Output the (X, Y) coordinate of the center of the cell containing the given text.  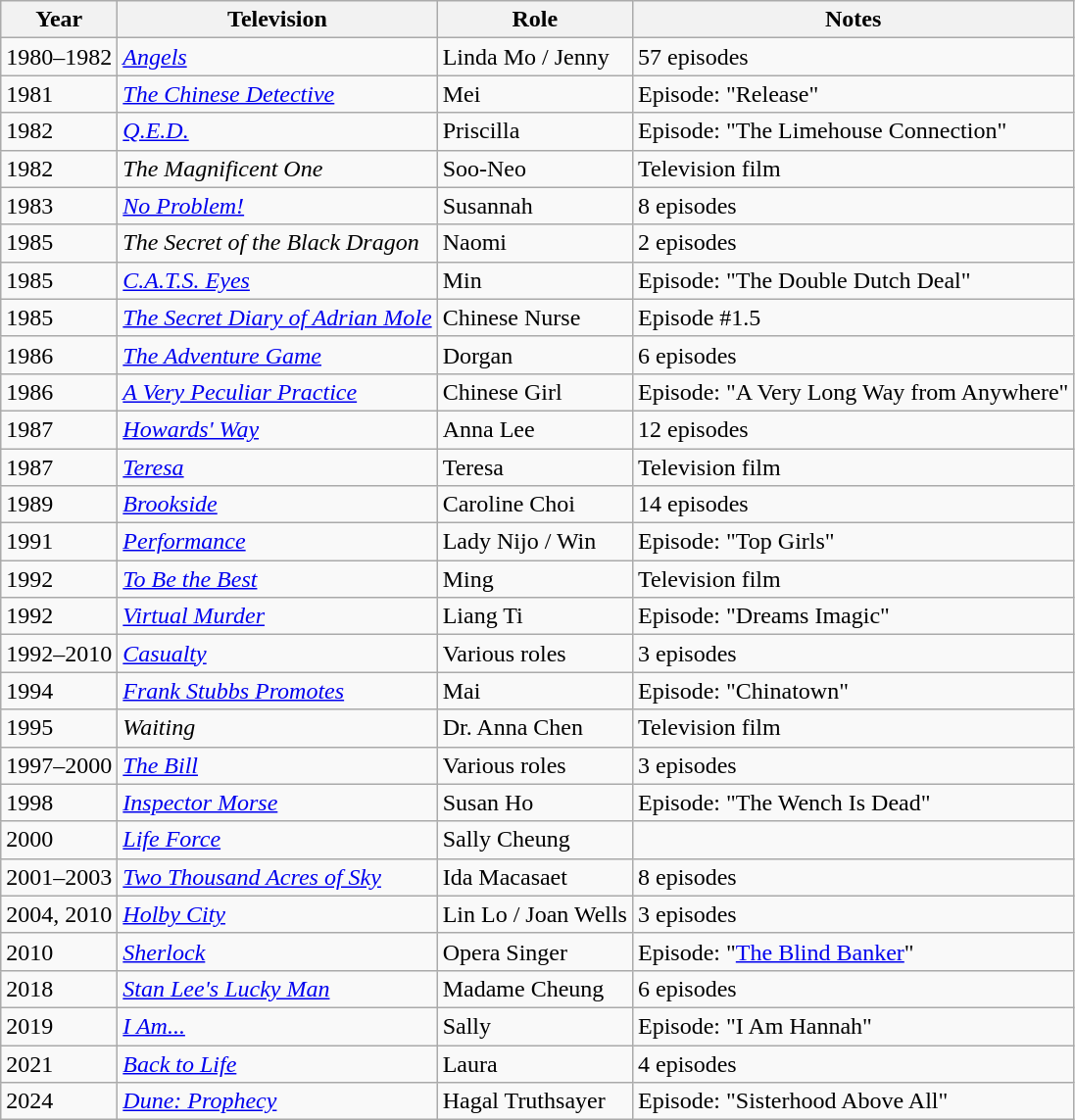
Episode: "Top Girls" (853, 542)
The Secret Diary of Adrian Mole (277, 317)
No Problem! (277, 206)
Angels (277, 57)
Stan Lee's Lucky Man (277, 989)
Year (59, 20)
Susan Ho (535, 803)
Brookside (277, 505)
Anna Lee (535, 429)
2001–2003 (59, 877)
Inspector Morse (277, 803)
Episode: "I Am Hannah" (853, 1026)
57 episodes (853, 57)
2 episodes (853, 243)
Susannah (535, 206)
A Very Peculiar Practice (277, 392)
Ida Macasaet (535, 877)
Waiting (277, 728)
Notes (853, 20)
1994 (59, 691)
The Magnificent One (277, 169)
Sally Cheung (535, 840)
2018 (59, 989)
1989 (59, 505)
2021 (59, 1063)
Holby City (277, 914)
Mei (535, 94)
Dune: Prophecy (277, 1101)
1991 (59, 542)
2019 (59, 1026)
C.A.T.S. Eyes (277, 280)
Opera Singer (535, 951)
Q.E.D. (277, 131)
Lin Lo / Joan Wells (535, 914)
Episode #1.5 (853, 317)
Min (535, 280)
Two Thousand Acres of Sky (277, 877)
Performance (277, 542)
Soo-Neo (535, 169)
Television (277, 20)
Casualty (277, 654)
Episode: "Release" (853, 94)
Priscilla (535, 131)
1980–1982 (59, 57)
Chinese Girl (535, 392)
Role (535, 20)
Caroline Choi (535, 505)
Episode: "Chinatown" (853, 691)
Sally (535, 1026)
2000 (59, 840)
Episode: "The Blind Banker" (853, 951)
Episode: "The Limehouse Connection" (853, 131)
Naomi (535, 243)
Chinese Nurse (535, 317)
1981 (59, 94)
12 episodes (853, 429)
Liang Ti (535, 616)
1992–2010 (59, 654)
2010 (59, 951)
The Adventure Game (277, 355)
Episode: "Dreams Imagic" (853, 616)
The Chinese Detective (277, 94)
Howards' Way (277, 429)
Life Force (277, 840)
Sherlock (277, 951)
Ming (535, 579)
Episode: "The Wench Is Dead" (853, 803)
1997–2000 (59, 765)
Dr. Anna Chen (535, 728)
To Be the Best (277, 579)
Linda Mo / Jenny (535, 57)
Episode: "A Very Long Way from Anywhere" (853, 392)
Episode: "The Double Dutch Deal" (853, 280)
1998 (59, 803)
Virtual Murder (277, 616)
Back to Life (277, 1063)
Frank Stubbs Promotes (277, 691)
1983 (59, 206)
14 episodes (853, 505)
Laura (535, 1063)
I Am... (277, 1026)
Lady Nijo / Win (535, 542)
Madame Cheung (535, 989)
Hagal Truthsayer (535, 1101)
Mai (535, 691)
2024 (59, 1101)
Episode: "Sisterhood Above All" (853, 1101)
The Secret of the Black Dragon (277, 243)
The Bill (277, 765)
4 episodes (853, 1063)
Dorgan (535, 355)
2004, 2010 (59, 914)
1995 (59, 728)
